Output the [x, y] coordinate of the center of the cell containing the given text.  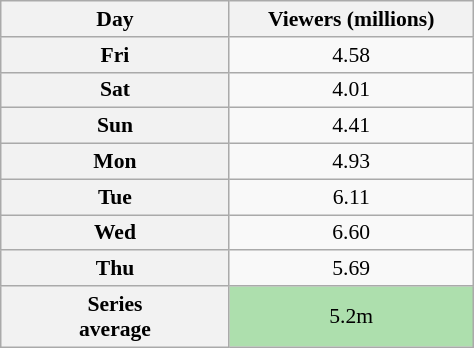
4.58 [351, 55]
4.01 [351, 90]
6.60 [351, 233]
5.69 [351, 269]
Thu [115, 269]
Sun [115, 126]
Tue [115, 197]
Wed [115, 233]
6.11 [351, 197]
Seriesaverage [115, 316]
Day [115, 19]
4.93 [351, 162]
5.2m [351, 316]
4.41 [351, 126]
Viewers (millions) [351, 19]
Fri [115, 55]
Sat [115, 90]
Mon [115, 162]
